Identify which cell holds the provided text, then report its [X, Y] central coordinate. 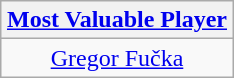
Gregor Fučka [116, 58]
Most Valuable Player [116, 20]
